For the text-containing cell, return its midpoint in (x, y) coordinate format. 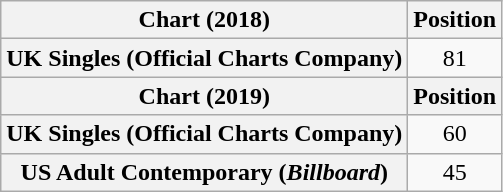
Chart (2019) (204, 96)
45 (455, 172)
Chart (2018) (204, 20)
81 (455, 58)
60 (455, 134)
US Adult Contemporary (Billboard) (204, 172)
